Pinpoint the cell where the given text exists, returning its [x, y] midpoint coordinate. 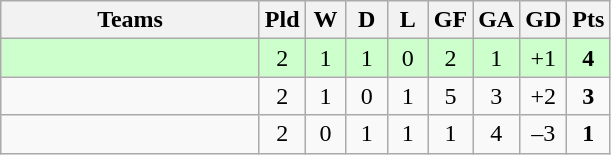
GF [450, 20]
Pts [588, 20]
+2 [544, 96]
W [326, 20]
D [366, 20]
GA [496, 20]
GD [544, 20]
–3 [544, 134]
+1 [544, 58]
L [408, 20]
Teams [130, 20]
5 [450, 96]
Pld [282, 20]
